Pinpoint the cell where the given text exists, returning its (X, Y) midpoint coordinate. 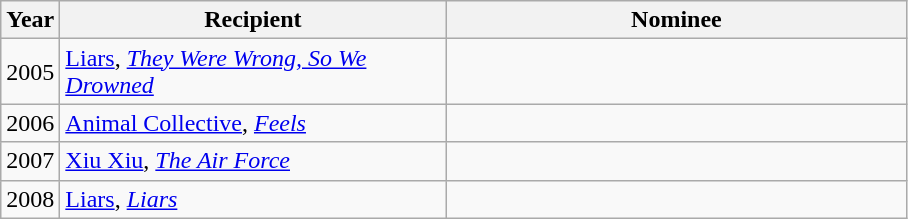
2005 (30, 72)
2008 (30, 199)
2007 (30, 161)
Liars, They Were Wrong, So We Drowned (253, 72)
2006 (30, 123)
Animal Collective, Feels (253, 123)
Nominee (676, 20)
Liars, Liars (253, 199)
Recipient (253, 20)
Year (30, 20)
Xiu Xiu, The Air Force (253, 161)
